Find where the given text appears and provide that cell's center as (x, y) coordinate. 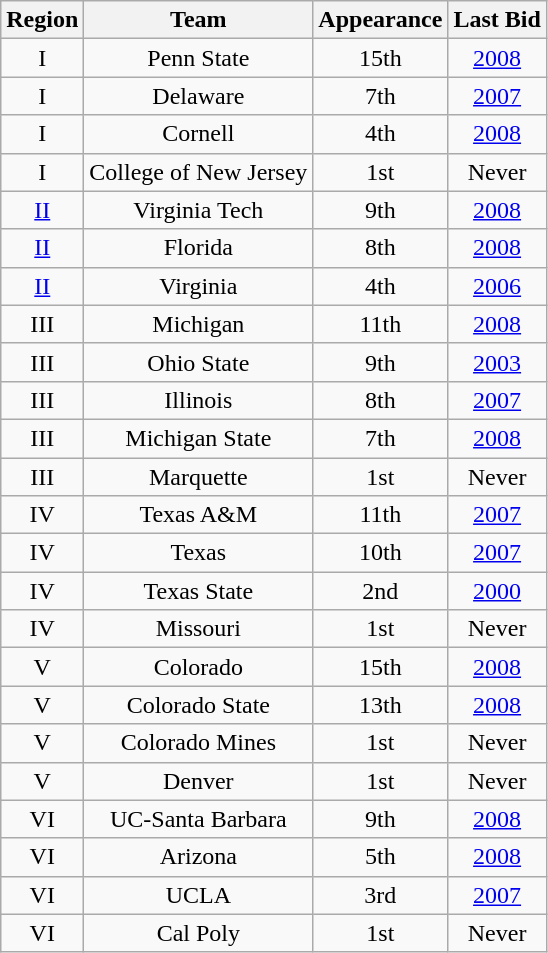
Region (42, 20)
Texas State (198, 591)
Virginia (198, 286)
Cal Poly (198, 933)
10th (380, 553)
Denver (198, 781)
Missouri (198, 629)
Florida (198, 248)
3rd (380, 895)
Colorado (198, 667)
Team (198, 20)
Ohio State (198, 362)
Illinois (198, 400)
Texas (198, 553)
Colorado State (198, 705)
Michigan (198, 324)
Arizona (198, 857)
Delaware (198, 96)
Appearance (380, 20)
Virginia Tech (198, 210)
5th (380, 857)
UCLA (198, 895)
Michigan State (198, 438)
2006 (497, 286)
College of New Jersey (198, 172)
2003 (497, 362)
Marquette (198, 477)
2000 (497, 591)
Cornell (198, 134)
Texas A&M (198, 515)
Last Bid (497, 20)
13th (380, 705)
Penn State (198, 58)
2nd (380, 591)
UC-Santa Barbara (198, 819)
Colorado Mines (198, 743)
